From the cell containing the given text, extract its center point as [x, y] coordinate. 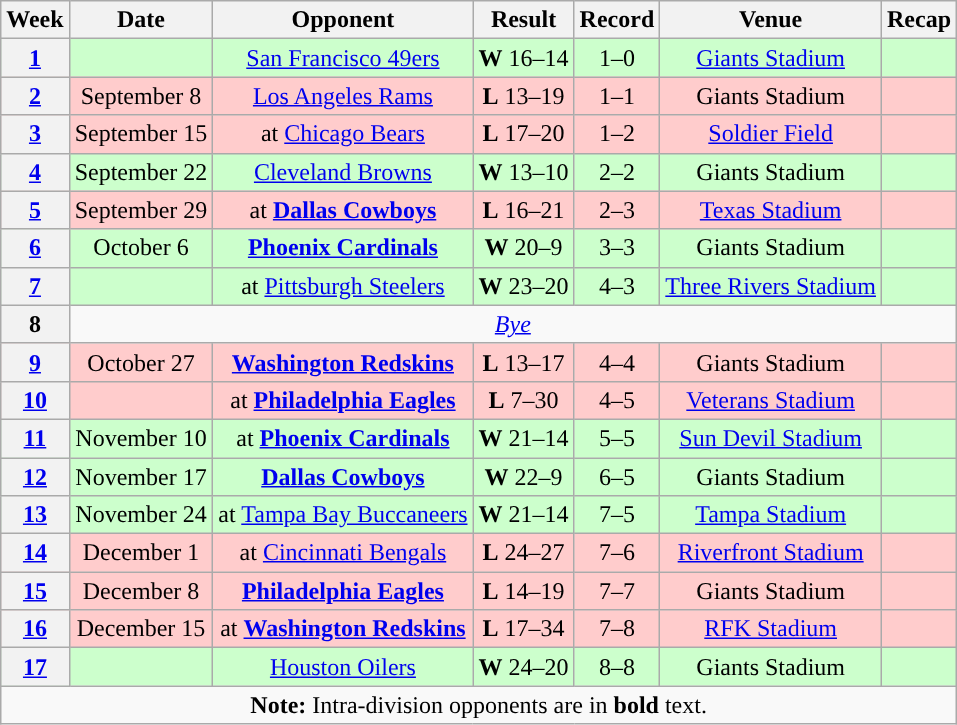
W 23–20 [524, 286]
L 7–30 [524, 400]
4–5 [617, 400]
at Phoenix Cardinals [343, 438]
1 [35, 58]
November 10 [141, 438]
1–1 [617, 96]
Three Rivers Stadium [771, 286]
3–3 [617, 248]
at Tampa Bay Buccaneers [343, 515]
Bye [512, 324]
at Pittsburgh Steelers [343, 286]
L 24–27 [524, 553]
at Philadelphia Eagles [343, 400]
September 8 [141, 96]
at Cincinnati Bengals [343, 553]
at Chicago Bears [343, 134]
2 [35, 96]
7–6 [617, 553]
October 6 [141, 248]
L 16–21 [524, 210]
14 [35, 553]
10 [35, 400]
2–3 [617, 210]
Veterans Stadium [771, 400]
8 [35, 324]
W 22–9 [524, 477]
1–2 [617, 134]
16 [35, 629]
3 [35, 134]
17 [35, 667]
4 [35, 172]
W 13–10 [524, 172]
L 13–19 [524, 96]
7 [35, 286]
Dallas Cowboys [343, 477]
Los Angeles Rams [343, 96]
L 17–34 [524, 629]
Sun Devil Stadium [771, 438]
Washington Redskins [343, 362]
Tampa Stadium [771, 515]
Cleveland Browns [343, 172]
13 [35, 515]
at Washington Redskins [343, 629]
October 27 [141, 362]
W 24–20 [524, 667]
November 17 [141, 477]
Venue [771, 20]
Texas Stadium [771, 210]
L 13–17 [524, 362]
15 [35, 591]
W 20–9 [524, 248]
RFK Stadium [771, 629]
7–8 [617, 629]
December 8 [141, 591]
7–7 [617, 591]
L 17–20 [524, 134]
Date [141, 20]
September 15 [141, 134]
2–2 [617, 172]
5 [35, 210]
Recap [918, 20]
Result [524, 20]
W 16–14 [524, 58]
11 [35, 438]
Note: Intra-division opponents are in bold text. [479, 705]
Philadelphia Eagles [343, 591]
Riverfront Stadium [771, 553]
at Dallas Cowboys [343, 210]
Week [35, 20]
4–3 [617, 286]
12 [35, 477]
L 14–19 [524, 591]
September 22 [141, 172]
Houston Oilers [343, 667]
Phoenix Cardinals [343, 248]
8–8 [617, 667]
6 [35, 248]
Record [617, 20]
Opponent [343, 20]
5–5 [617, 438]
7–5 [617, 515]
9 [35, 362]
6–5 [617, 477]
San Francisco 49ers [343, 58]
December 1 [141, 553]
Soldier Field [771, 134]
December 15 [141, 629]
November 24 [141, 515]
4–4 [617, 362]
September 29 [141, 210]
1–0 [617, 58]
